Provide the (X, Y) coordinate of the cell's center where the given text is located.  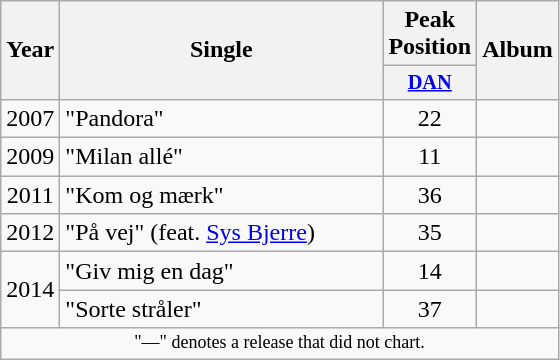
2012 (30, 233)
14 (430, 271)
11 (430, 157)
2011 (30, 195)
"Kom og mærk" (222, 195)
2009 (30, 157)
2014 (30, 290)
37 (430, 309)
"—" denotes a release that did not chart. (280, 344)
Album (518, 50)
22 (430, 118)
36 (430, 195)
2007 (30, 118)
"Pandora" (222, 118)
"Milan allé" (222, 157)
Peak Position (430, 34)
DAN (430, 83)
"Giv mig en dag" (222, 271)
"Sorte stråler" (222, 309)
Single (222, 50)
35 (430, 233)
Year (30, 50)
"På vej" (feat. Sys Bjerre) (222, 233)
